Return [x, y] of the center of cell containing provided text 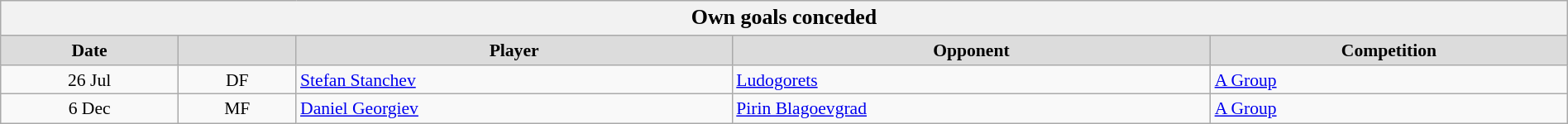
Own goals conceded [784, 18]
MF [237, 109]
Player [514, 50]
Competition [1389, 50]
Daniel Georgiev [514, 109]
DF [237, 80]
6 Dec [89, 109]
26 Jul [89, 80]
Pirin Blagoevgrad [971, 109]
Date [89, 50]
Ludogorets [971, 80]
Opponent [971, 50]
Stefan Stanchev [514, 80]
